Detect which cell encompasses the target text, then output its (X, Y) center coordinate. 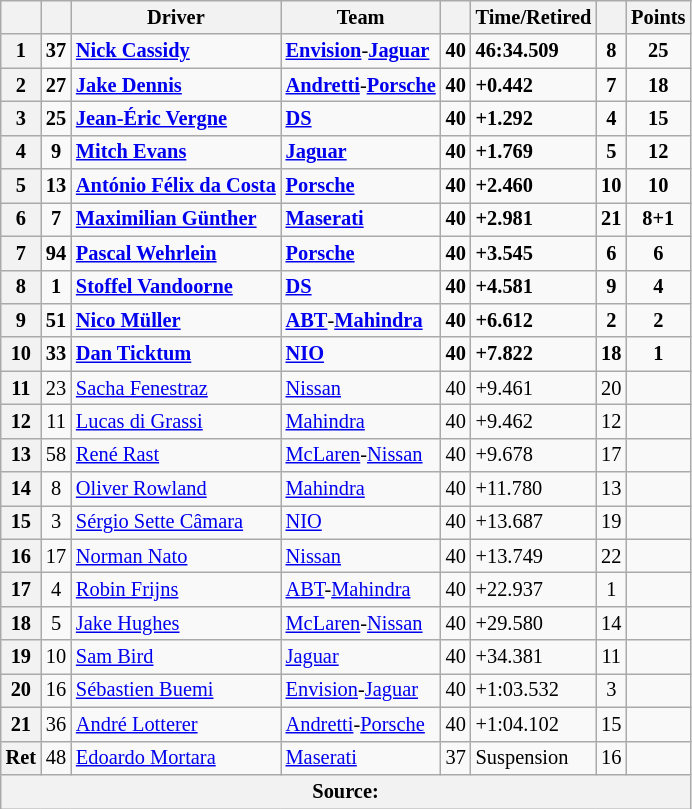
+7.822 (534, 354)
+9.461 (534, 388)
Driver (176, 17)
Source: (346, 791)
Jake Hughes (176, 623)
Sacha Fenestraz (176, 388)
+6.612 (534, 320)
46:34.509 (534, 51)
+2.981 (534, 219)
36 (56, 724)
Nick Cassidy (176, 51)
+1.292 (534, 118)
+9.462 (534, 421)
22 (611, 556)
Sam Bird (176, 657)
23 (56, 388)
+3.545 (534, 253)
+1.769 (534, 152)
+11.780 (534, 489)
Jean-Éric Vergne (176, 118)
+1:04.102 (534, 724)
Sérgio Sette Câmara (176, 522)
Team (361, 17)
+0.442 (534, 85)
51 (56, 320)
Edoardo Mortara (176, 758)
+13.749 (534, 556)
António Félix da Costa (176, 186)
Mitch Evans (176, 152)
+34.381 (534, 657)
René Rast (176, 455)
Suspension (534, 758)
Sébastien Buemi (176, 690)
André Lotterer (176, 724)
Dan Ticktum (176, 354)
33 (56, 354)
+2.460 (534, 186)
Ret (21, 758)
27 (56, 85)
Robin Frijns (176, 589)
+1:03.532 (534, 690)
Maximilian Günther (176, 219)
Oliver Rowland (176, 489)
Lucas di Grassi (176, 421)
48 (56, 758)
+29.580 (534, 623)
8+1 (658, 219)
Time/Retired (534, 17)
+22.937 (534, 589)
Norman Nato (176, 556)
94 (56, 253)
Stoffel Vandoorne (176, 287)
Pascal Wehrlein (176, 253)
Nico Müller (176, 320)
+4.581 (534, 287)
Jake Dennis (176, 85)
58 (56, 455)
+9.678 (534, 455)
+13.687 (534, 522)
Points (658, 17)
